Identify which cell holds the provided text, then report its [X, Y] central coordinate. 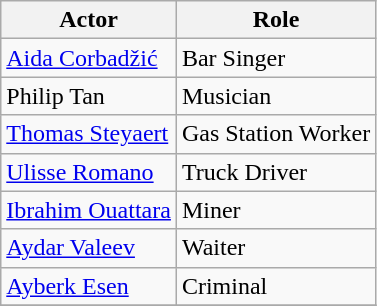
Philip Tan [89, 96]
Ulisse Romano [89, 172]
Criminal [276, 286]
Role [276, 20]
Thomas Steyaert [89, 134]
Musician [276, 96]
Ayberk Esen [89, 286]
Waiter [276, 248]
Actor [89, 20]
Bar Singer [276, 58]
Aida Corbadžić [89, 58]
Miner [276, 210]
Truck Driver [276, 172]
Aydar Valeev [89, 248]
Gas Station Worker [276, 134]
Ibrahim Ouattara [89, 210]
